Scan for the cell matching the given text and deliver its (x, y) coordinate at center. 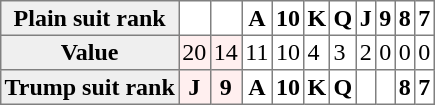
Value (90, 52)
20 (195, 52)
Trump suit rank (90, 87)
3 (343, 52)
2 (366, 52)
11 (258, 52)
14 (226, 52)
4 (317, 52)
Plain suit rank (90, 18)
